Extract the [X, Y] coordinate from the center of the cell holding the provided text.  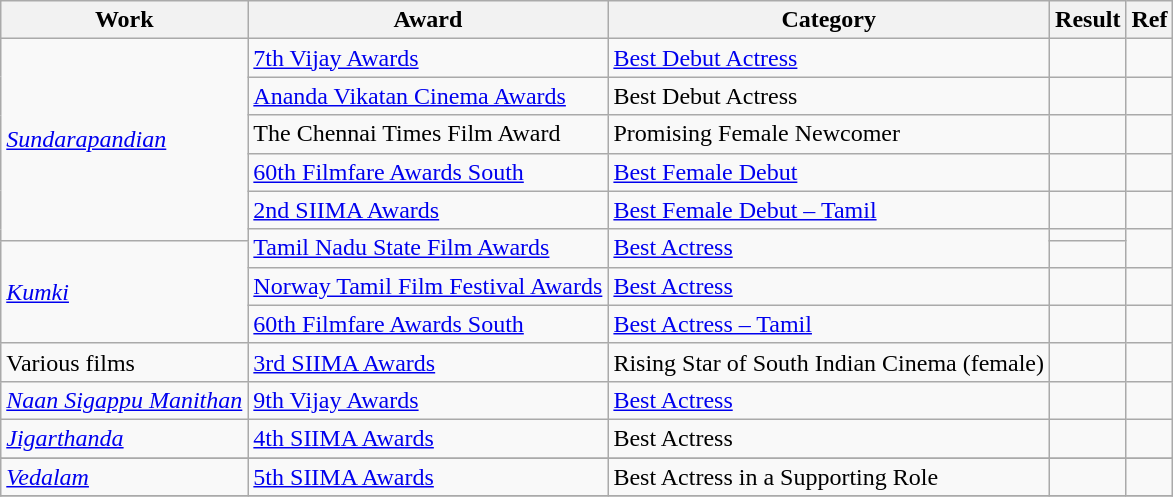
Naan Sigappu Manithan [124, 400]
The Chennai Times Film Award [428, 134]
Kumki [124, 292]
Jigarthanda [124, 438]
9th Vijay Awards [428, 400]
Work [124, 20]
Sundarapandian [124, 140]
Norway Tamil Film Festival Awards [428, 286]
7th Vijay Awards [428, 58]
5th SIIMA Awards [428, 477]
Best Female Debut – Tamil [829, 210]
Vedalam [124, 477]
Various films [124, 362]
Best Actress in a Supporting Role [829, 477]
Promising Female Newcomer [829, 134]
Award [428, 20]
2nd SIIMA Awards [428, 210]
Rising Star of South Indian Cinema (female) [829, 362]
Tamil Nadu State Film Awards [428, 248]
Ananda Vikatan Cinema Awards [428, 96]
4th SIIMA Awards [428, 438]
Best Female Debut [829, 172]
Ref [1150, 20]
Category [829, 20]
Result [1088, 20]
3rd SIIMA Awards [428, 362]
Best Actress – Tamil [829, 324]
